Scan for the cell matching the given text and deliver its [X, Y] coordinate at center. 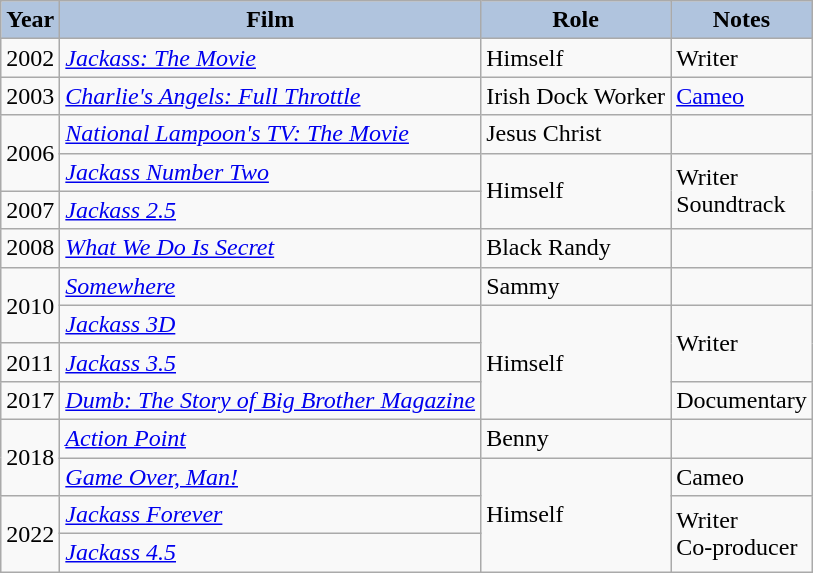
Jackass: The Movie [270, 58]
Jackass Forever [270, 515]
2007 [30, 210]
2018 [30, 457]
Role [576, 20]
Sammy [576, 286]
Jesus Christ [576, 134]
2017 [30, 400]
WriterCo-producer [742, 534]
Jackass 4.5 [270, 553]
Notes [742, 20]
Somewhere [270, 286]
2006 [30, 153]
2011 [30, 362]
Dumb: The Story of Big Brother Magazine [270, 400]
Jackass 3.5 [270, 362]
2022 [30, 534]
Jackass 2.5 [270, 210]
2002 [30, 58]
2003 [30, 96]
Irish Dock Worker [576, 96]
Game Over, Man! [270, 477]
Black Randy [576, 248]
Film [270, 20]
What We Do Is Secret [270, 248]
Jackass Number Two [270, 172]
Benny [576, 438]
2010 [30, 305]
WriterSoundtrack [742, 191]
Year [30, 20]
2008 [30, 248]
Action Point [270, 438]
Charlie's Angels: Full Throttle [270, 96]
Jackass 3D [270, 324]
Documentary [742, 400]
National Lampoon's TV: The Movie [270, 134]
